Locate the cell with the specified text and output its (x, y) center coordinate. 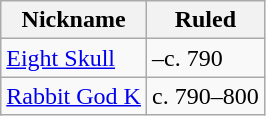
Eight Skull (74, 58)
–c. 790 (205, 58)
c. 790–800 (205, 96)
Nickname (74, 20)
Rabbit God K (74, 96)
Ruled (205, 20)
